Scan for the cell matching the given text and deliver its (x, y) coordinate at center. 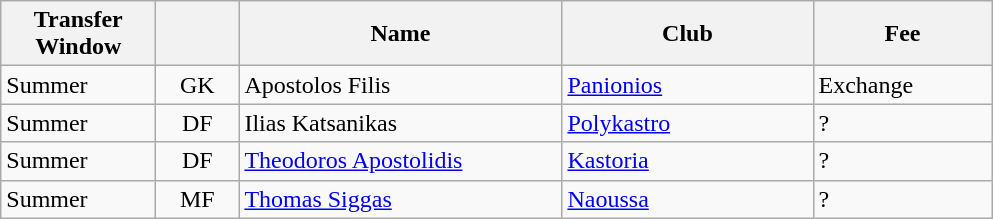
Naoussa (688, 199)
Kastoria (688, 161)
MF (198, 199)
Name (400, 34)
Theodoros Apostolidis (400, 161)
Polykastro (688, 123)
GK (198, 85)
Transfer Window (78, 34)
Fee (902, 34)
Thomas Siggas (400, 199)
Apostolos Filis (400, 85)
Ilias Katsanikas (400, 123)
Panionios (688, 85)
Exchange (902, 85)
Club (688, 34)
